Locate the cell with the specified text and output its (x, y) center coordinate. 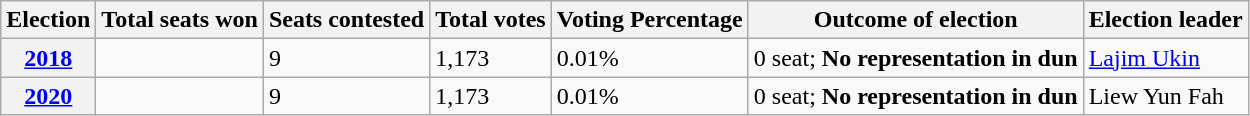
2018 (48, 58)
Total seats won (180, 20)
Total votes (491, 20)
2020 (48, 96)
Seats contested (346, 20)
Election (48, 20)
Lajim Ukin (1166, 58)
Voting Percentage (650, 20)
Liew Yun Fah (1166, 96)
Outcome of election (916, 20)
Election leader (1166, 20)
